Find where the given text appears and provide that cell's center as (x, y) coordinate. 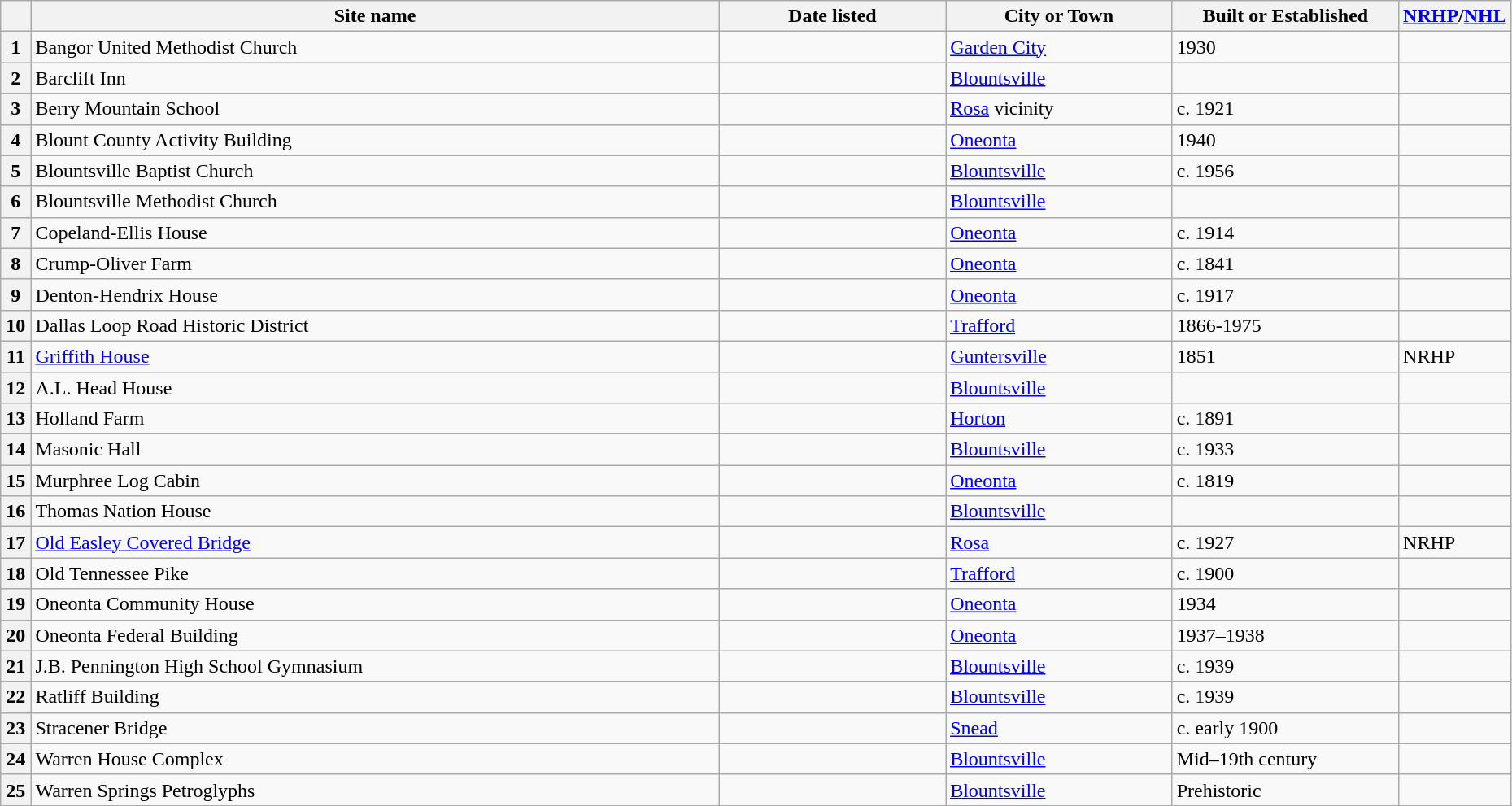
City or Town (1059, 16)
Old Tennessee Pike (375, 573)
c. 1956 (1285, 171)
Ratliff Building (375, 697)
14 (16, 450)
c. 1891 (1285, 419)
Blountsville Methodist Church (375, 202)
21 (16, 666)
c. 1900 (1285, 573)
24 (16, 759)
Site name (375, 16)
6 (16, 202)
4 (16, 140)
Thomas Nation House (375, 512)
7 (16, 233)
Barclift Inn (375, 78)
Holland Farm (375, 419)
Rosa (1059, 542)
Copeland-Ellis House (375, 233)
1930 (1285, 47)
Old Easley Covered Bridge (375, 542)
Dallas Loop Road Historic District (375, 325)
8 (16, 264)
c. 1819 (1285, 481)
Horton (1059, 419)
1934 (1285, 604)
1 (16, 47)
Crump-Oliver Farm (375, 264)
Blount County Activity Building (375, 140)
15 (16, 481)
Built or Established (1285, 16)
1851 (1285, 356)
Guntersville (1059, 356)
c. 1927 (1285, 542)
Murphree Log Cabin (375, 481)
Prehistoric (1285, 790)
Oneonta Federal Building (375, 635)
Rosa vicinity (1059, 109)
NRHP/NHL (1455, 16)
Masonic Hall (375, 450)
Mid–19th century (1285, 759)
20 (16, 635)
Date listed (832, 16)
Blountsville Baptist Church (375, 171)
1866-1975 (1285, 325)
17 (16, 542)
1937–1938 (1285, 635)
Garden City (1059, 47)
c. 1841 (1285, 264)
c. 1914 (1285, 233)
10 (16, 325)
Bangor United Methodist Church (375, 47)
12 (16, 388)
Berry Mountain School (375, 109)
Warren Springs Petroglyphs (375, 790)
5 (16, 171)
18 (16, 573)
Warren House Complex (375, 759)
A.L. Head House (375, 388)
J.B. Pennington High School Gymnasium (375, 666)
3 (16, 109)
c. early 1900 (1285, 728)
c. 1917 (1285, 294)
11 (16, 356)
13 (16, 419)
16 (16, 512)
c. 1933 (1285, 450)
Oneonta Community House (375, 604)
Stracener Bridge (375, 728)
Griffith House (375, 356)
2 (16, 78)
9 (16, 294)
25 (16, 790)
23 (16, 728)
19 (16, 604)
1940 (1285, 140)
c. 1921 (1285, 109)
22 (16, 697)
Denton-Hendrix House (375, 294)
Snead (1059, 728)
